Extract the (X, Y) coordinate from the center of the cell holding the provided text.  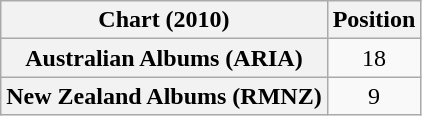
Position (374, 20)
Australian Albums (ARIA) (164, 58)
9 (374, 96)
Chart (2010) (164, 20)
New Zealand Albums (RMNZ) (164, 96)
18 (374, 58)
